Pinpoint the cell where the given text exists, returning its (X, Y) midpoint coordinate. 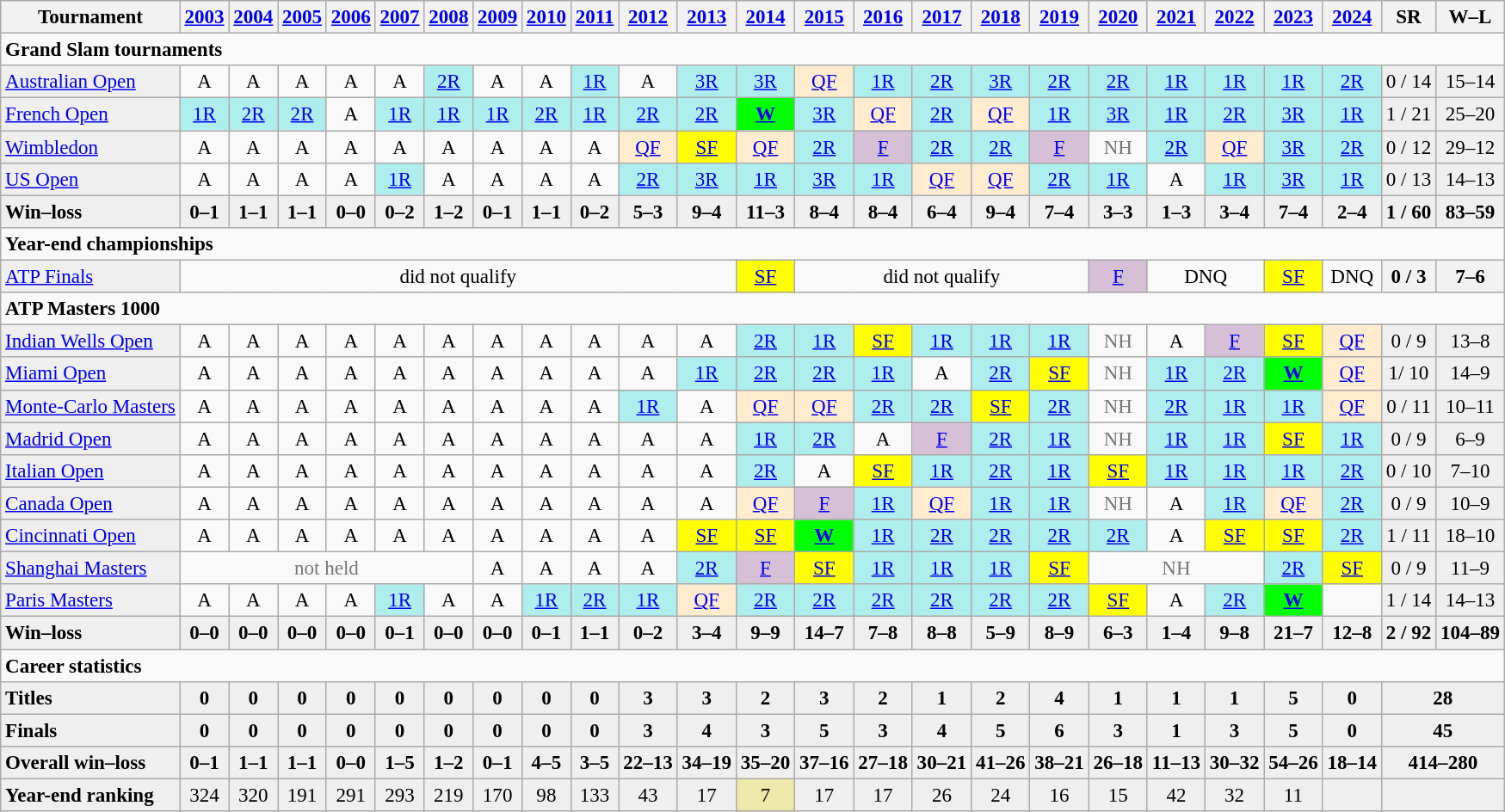
5–3 (648, 212)
not held (327, 569)
98 (547, 796)
Monte-Carlo Masters (90, 406)
12–8 (1352, 633)
41–26 (1001, 763)
30–32 (1234, 763)
22–13 (648, 763)
11–13 (1175, 763)
32 (1234, 796)
Grand Slam tournaments (753, 50)
2010 (547, 17)
3–3 (1118, 212)
18–10 (1471, 536)
0 / 10 (1408, 471)
3–5 (595, 763)
Cincinnati Open (90, 536)
Madrid Open (90, 439)
2003 (205, 17)
293 (399, 796)
219 (449, 796)
0 / 11 (1408, 406)
38–21 (1059, 763)
2011 (595, 17)
Shanghai Masters (90, 569)
2007 (399, 17)
414–280 (1442, 763)
2013 (706, 17)
2019 (1059, 17)
1 / 60 (1408, 212)
21–7 (1293, 633)
170 (497, 796)
7–10 (1471, 471)
18–14 (1352, 763)
US Open (90, 180)
Paris Masters (90, 600)
43 (648, 796)
15 (1118, 796)
2012 (648, 17)
13–8 (1471, 341)
1 / 11 (1408, 536)
24 (1001, 796)
320 (253, 796)
6 (1059, 730)
5–9 (1001, 633)
Career statistics (753, 666)
1–4 (1175, 633)
1 / 21 (1408, 114)
1 / 14 (1408, 600)
2024 (1352, 17)
0 / 3 (1408, 277)
2008 (449, 17)
6–4 (941, 212)
6–9 (1471, 439)
26 (941, 796)
2018 (1001, 17)
54–26 (1293, 763)
9–9 (765, 633)
35–20 (765, 763)
ATP Masters 1000 (753, 309)
Year-end ranking (90, 796)
37–16 (824, 763)
0 / 12 (1408, 147)
0 / 13 (1408, 180)
Miami Open (90, 374)
Canada Open (90, 503)
2005 (303, 17)
26–18 (1118, 763)
Titles (90, 698)
2023 (1293, 17)
324 (205, 796)
2014 (765, 17)
11–3 (765, 212)
2006 (351, 17)
SR (1408, 17)
7–8 (883, 633)
2022 (1234, 17)
6–3 (1118, 633)
16 (1059, 796)
133 (595, 796)
2009 (497, 17)
Overall win–loss (90, 763)
34–19 (706, 763)
104–89 (1471, 633)
W–L (1471, 17)
ATP Finals (90, 277)
Italian Open (90, 471)
30–21 (941, 763)
Indian Wells Open (90, 341)
2004 (253, 17)
7 (765, 796)
2021 (1175, 17)
27–18 (883, 763)
291 (351, 796)
10–11 (1471, 406)
2–4 (1352, 212)
0 / 14 (1408, 82)
191 (303, 796)
25–20 (1471, 114)
Australian Open (90, 82)
Tournament (90, 17)
2017 (941, 17)
1–3 (1175, 212)
28 (1442, 698)
29–12 (1471, 147)
Finals (90, 730)
11–9 (1471, 569)
10–9 (1471, 503)
9–8 (1234, 633)
45 (1442, 730)
1/ 10 (1408, 374)
4–5 (547, 763)
2 / 92 (1408, 633)
Wimbledon (90, 147)
42 (1175, 796)
1–5 (399, 763)
7–6 (1471, 277)
French Open (90, 114)
2015 (824, 17)
14–9 (1471, 374)
11 (1293, 796)
14–7 (824, 633)
8–8 (941, 633)
2020 (1118, 17)
8–9 (1059, 633)
83–59 (1471, 212)
2016 (883, 17)
15–14 (1471, 82)
Year-end championships (753, 244)
